Return [X, Y] of the center of cell containing provided text 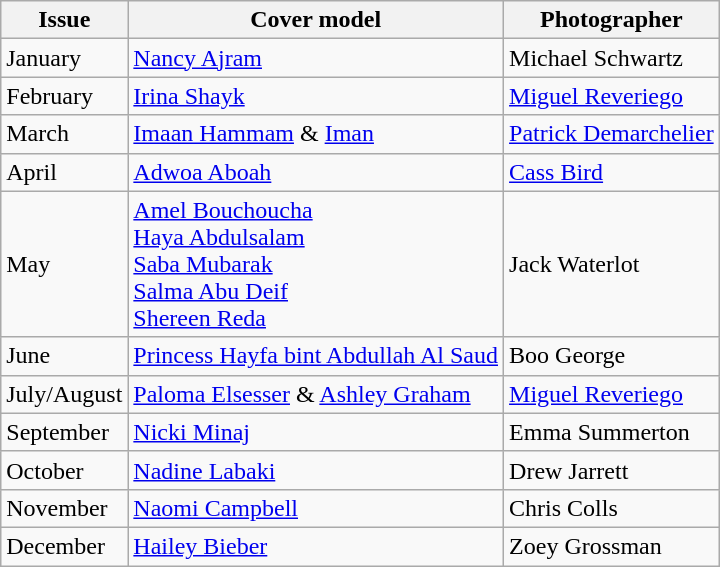
Nancy Ajram [316, 58]
Irina Shayk [316, 96]
May [64, 264]
Amel BouchouchaHaya AbdulsalamSaba MubarakSalma Abu Deif Shereen Reda [316, 264]
Nadine Labaki [316, 470]
Drew Jarrett [612, 470]
Emma Summerton [612, 432]
Chris Colls [612, 508]
Princess Hayfa bint Abdullah Al Saud [316, 356]
October [64, 470]
Michael Schwartz [612, 58]
Naomi Campbell [316, 508]
March [64, 134]
September [64, 432]
Paloma Elsesser & Ashley Graham [316, 394]
Issue [64, 20]
June [64, 356]
April [64, 172]
Patrick Demarchelier [612, 134]
Imaan Hammam & Iman [316, 134]
Jack Waterlot [612, 264]
Zoey Grossman [612, 546]
Hailey Bieber [316, 546]
December [64, 546]
July/August [64, 394]
February [64, 96]
Cass Bird [612, 172]
Boo George [612, 356]
Adwoa Aboah [316, 172]
Cover model [316, 20]
November [64, 508]
Photographer [612, 20]
Nicki Minaj [316, 432]
January [64, 58]
